Output the (x, y) coordinate of the center of the cell containing the given text.  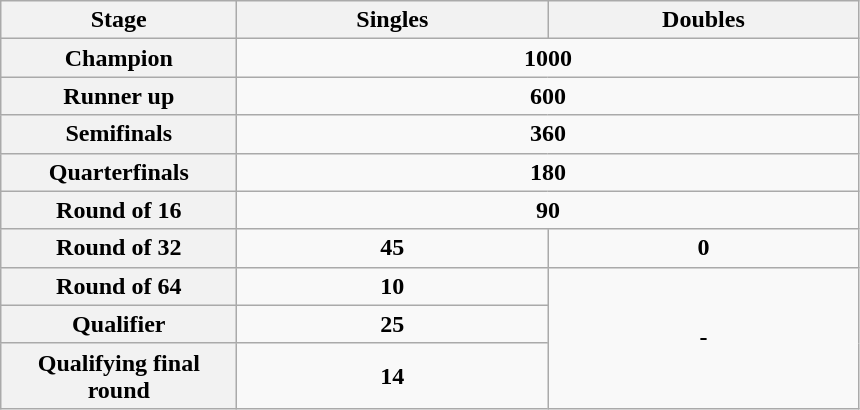
45 (392, 248)
25 (392, 324)
Round of 16 (119, 210)
360 (548, 134)
Qualifier (119, 324)
0 (704, 248)
14 (392, 376)
Qualifying final round (119, 376)
180 (548, 172)
Stage (119, 20)
- (704, 338)
Runner up (119, 96)
10 (392, 286)
1000 (548, 58)
600 (548, 96)
Champion (119, 58)
Round of 64 (119, 286)
90 (548, 210)
Quarterfinals (119, 172)
Singles (392, 20)
Doubles (704, 20)
Round of 32 (119, 248)
Semifinals (119, 134)
